Identify which cell holds the provided text, then report its (X, Y) central coordinate. 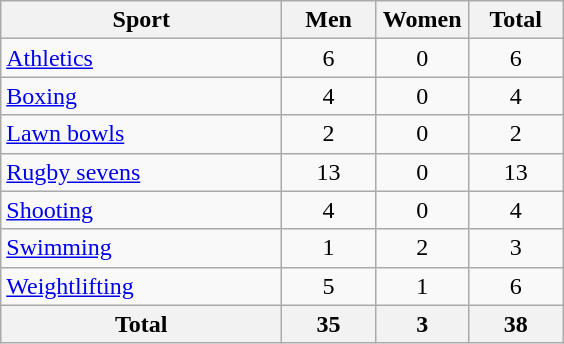
5 (329, 286)
Shooting (142, 210)
Swimming (142, 248)
Men (329, 20)
Sport (142, 20)
Women (422, 20)
38 (516, 324)
Lawn bowls (142, 134)
Boxing (142, 96)
Weightlifting (142, 286)
Rugby sevens (142, 172)
Athletics (142, 58)
35 (329, 324)
